Pinpoint the cell where the given text exists, returning its [x, y] midpoint coordinate. 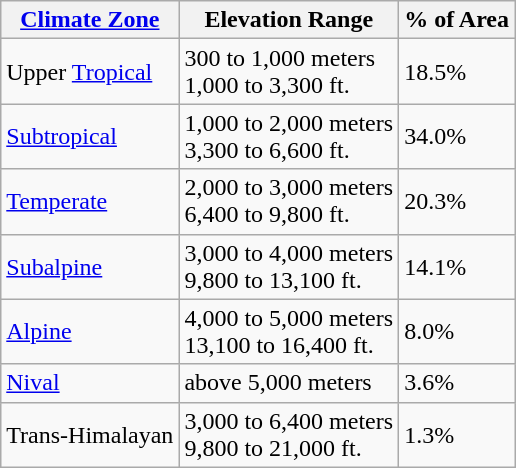
300 to 1,000 meters1,000 to 3,300 ft. [289, 72]
18.5% [457, 72]
3,000 to 6,400 meters9,800 to 21,000 ft. [289, 434]
3.6% [457, 383]
Subtropical [90, 136]
Temperate [90, 202]
Elevation Range [289, 20]
1,000 to 2,000 meters3,300 to 6,600 ft. [289, 136]
Trans-Himalayan [90, 434]
2,000 to 3,000 meters6,400 to 9,800 ft. [289, 202]
8.0% [457, 332]
above 5,000 meters [289, 383]
1.3% [457, 434]
Upper Tropical [90, 72]
Subalpine [90, 266]
34.0% [457, 136]
Climate Zone [90, 20]
20.3% [457, 202]
14.1% [457, 266]
Nival [90, 383]
4,000 to 5,000 meters13,100 to 16,400 ft. [289, 332]
3,000 to 4,000 meters9,800 to 13,100 ft. [289, 266]
% of Area [457, 20]
Alpine [90, 332]
